Detect which cell encompasses the target text, then output its [x, y] center coordinate. 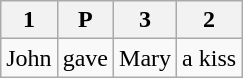
John [29, 58]
P [85, 20]
a kiss [210, 58]
3 [146, 20]
2 [210, 20]
1 [29, 20]
gave [85, 58]
Mary [146, 58]
